Capture the cell that displays the provided text and extract its [X, Y] central coordinate. 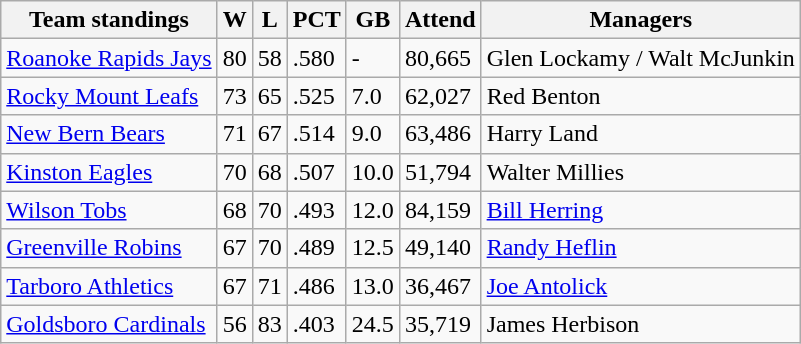
Rocky Mount Leafs [109, 96]
.489 [316, 248]
80 [234, 58]
L [270, 20]
7.0 [372, 96]
12.5 [372, 248]
.486 [316, 286]
Glen Lockamy / Walt McJunkin [640, 58]
Red Benton [640, 96]
GB [372, 20]
New Bern Bears [109, 134]
W [234, 20]
Walter Millies [640, 172]
Bill Herring [640, 210]
Managers [640, 20]
Goldsboro Cardinals [109, 324]
24.5 [372, 324]
.403 [316, 324]
83 [270, 324]
Attend [440, 20]
Tarboro Athletics [109, 286]
Joe Antolick [640, 286]
James Herbison [640, 324]
80,665 [440, 58]
58 [270, 58]
13.0 [372, 286]
56 [234, 324]
Team standings [109, 20]
.514 [316, 134]
62,027 [440, 96]
49,140 [440, 248]
Roanoke Rapids Jays [109, 58]
9.0 [372, 134]
65 [270, 96]
12.0 [372, 210]
PCT [316, 20]
84,159 [440, 210]
.580 [316, 58]
Wilson Tobs [109, 210]
73 [234, 96]
.507 [316, 172]
Greenville Robins [109, 248]
.525 [316, 96]
35,719 [440, 324]
51,794 [440, 172]
Randy Heflin [640, 248]
10.0 [372, 172]
- [372, 58]
.493 [316, 210]
Harry Land [640, 134]
63,486 [440, 134]
Kinston Eagles [109, 172]
36,467 [440, 286]
